Search for the cell housing the specified text and yield its (X, Y) center coordinate. 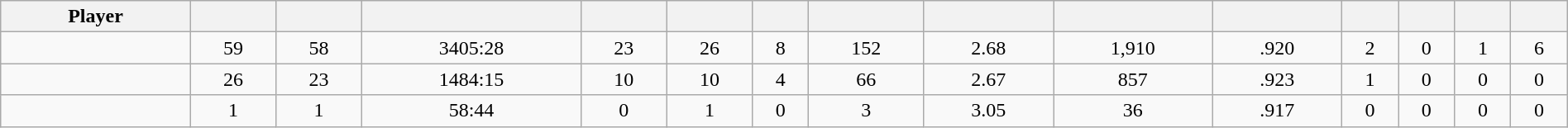
.920 (1277, 48)
.923 (1277, 79)
3405:28 (471, 48)
59 (233, 48)
66 (867, 79)
.917 (1277, 111)
2 (1370, 48)
58 (319, 48)
2.67 (989, 79)
3.05 (989, 111)
8 (781, 48)
4 (781, 79)
1484:15 (471, 79)
3 (867, 111)
152 (867, 48)
36 (1133, 111)
58:44 (471, 111)
Player (96, 17)
2.68 (989, 48)
1,910 (1133, 48)
6 (1539, 48)
857 (1133, 79)
